Find where the given text appears and provide that cell's center as (X, Y) coordinate. 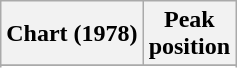
Chart (1978) (72, 34)
Peakposition (189, 34)
